Find where the given text appears and provide that cell's center as [x, y] coordinate. 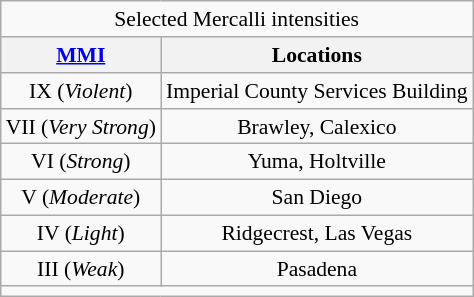
V (Moderate) [81, 197]
Pasadena [317, 269]
Imperial County Services Building [317, 91]
VI (Strong) [81, 162]
Brawley, Calexico [317, 126]
IV (Light) [81, 233]
Locations [317, 55]
MMI [81, 55]
Ridgecrest, Las Vegas [317, 233]
III (Weak) [81, 269]
Yuma, Holtville [317, 162]
San Diego [317, 197]
IX (Violent) [81, 91]
VII (Very Strong) [81, 126]
Selected Mercalli intensities [237, 19]
